Detect which cell encompasses the target text, then output its (x, y) center coordinate. 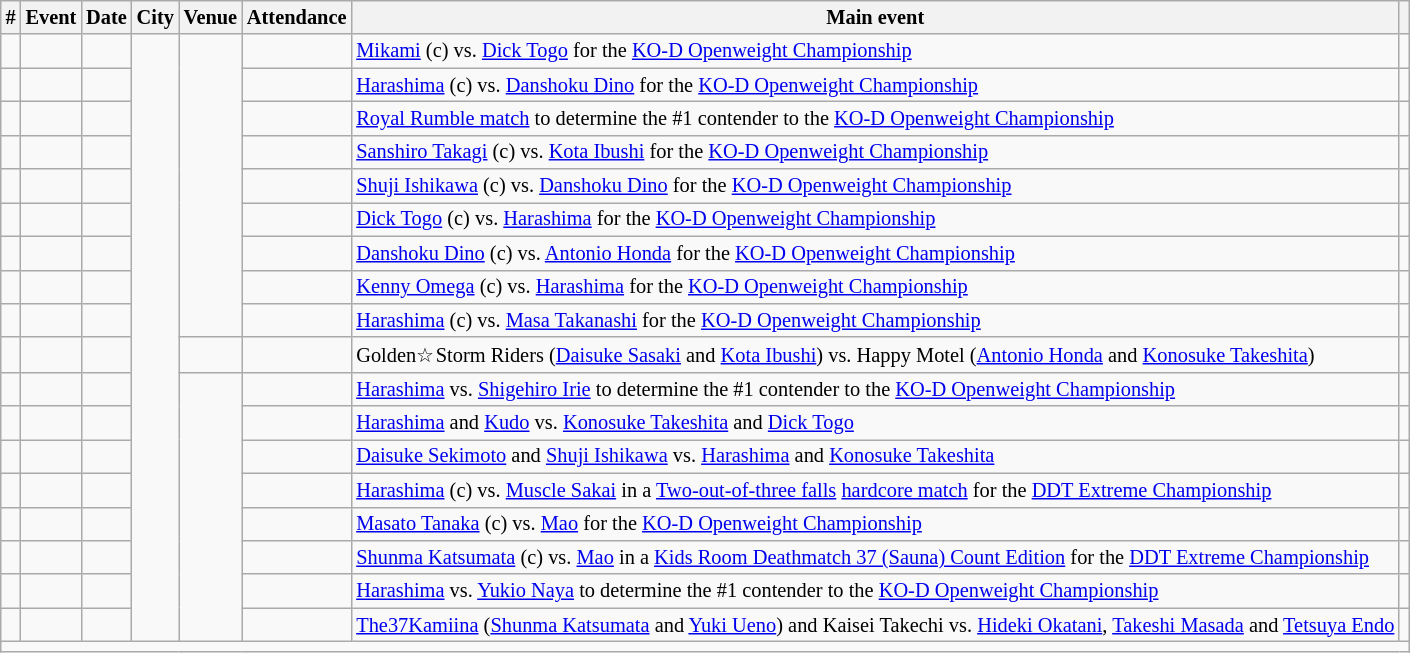
Royal Rumble match to determine the #1 contender to the KO-D Openweight Championship (875, 118)
Dick Togo (c) vs. Harashima for the KO-D Openweight Championship (875, 219)
Harashima vs. Yukio Naya to determine the #1 contender to the KO-D Openweight Championship (875, 591)
The37Kamiina (Shunma Katsumata and Yuki Ueno) and Kaisei Takechi vs. Hideki Okatani, Takeshi Masada and Tetsuya Endo (875, 625)
Event (52, 17)
Attendance (296, 17)
Harashima (c) vs. Masa Takanashi for the KO-D Openweight Championship (875, 320)
Date (106, 17)
Harashima and Kudo vs. Konosuke Takeshita and Dick Togo (875, 423)
Golden☆Storm Riders (Daisuke Sasaki and Kota Ibushi) vs. Happy Motel (Antonio Honda and Konosuke Takeshita) (875, 354)
Daisuke Sekimoto and Shuji Ishikawa vs. Harashima and Konosuke Takeshita (875, 456)
Venue (210, 17)
Danshoku Dino (c) vs. Antonio Honda for the KO-D Openweight Championship (875, 253)
Harashima vs. Shigehiro Irie to determine the #1 contender to the KO-D Openweight Championship (875, 389)
Masato Tanaka (c) vs. Mao for the KO-D Openweight Championship (875, 524)
Harashima (c) vs. Danshoku Dino for the KO-D Openweight Championship (875, 85)
Shuji Ishikawa (c) vs. Danshoku Dino for the KO-D Openweight Championship (875, 186)
# (11, 17)
Sanshiro Takagi (c) vs. Kota Ibushi for the KO-D Openweight Championship (875, 152)
Shunma Katsumata (c) vs. Mao in a Kids Room Deathmatch 37 (Sauna) Count Edition for the DDT Extreme Championship (875, 557)
Harashima (c) vs. Muscle Sakai in a Two-out-of-three falls hardcore match for the DDT Extreme Championship (875, 490)
Main event (875, 17)
Mikami (c) vs. Dick Togo for the KO-D Openweight Championship (875, 51)
City (156, 17)
Kenny Omega (c) vs. Harashima for the KO-D Openweight Championship (875, 287)
